Find where the given text appears and provide that cell's center as (x, y) coordinate. 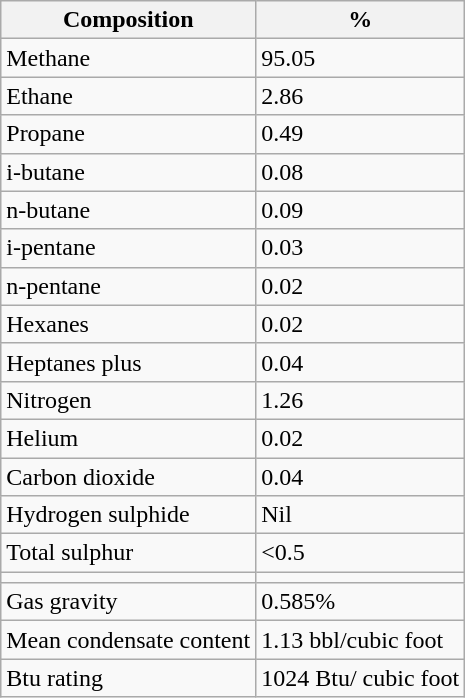
i-pentane (128, 248)
Total sulphur (128, 553)
Nitrogen (128, 400)
Hexanes (128, 324)
Helium (128, 438)
<0.5 (360, 553)
Gas gravity (128, 602)
Composition (128, 20)
Propane (128, 134)
0.49 (360, 134)
0.08 (360, 172)
Methane (128, 58)
0.585% (360, 602)
1.26 (360, 400)
Hydrogen sulphide (128, 515)
Nil (360, 515)
0.09 (360, 210)
Btu rating (128, 678)
n-pentane (128, 286)
Mean condensate content (128, 640)
i-butane (128, 172)
2.86 (360, 96)
95.05 (360, 58)
Carbon dioxide (128, 477)
1.13 bbl/cubic foot (360, 640)
1024 Btu/ cubic foot (360, 678)
0.03 (360, 248)
Ethane (128, 96)
Heptanes plus (128, 362)
n-butane (128, 210)
% (360, 20)
